Locate the cell with the specified text and output its (X, Y) center coordinate. 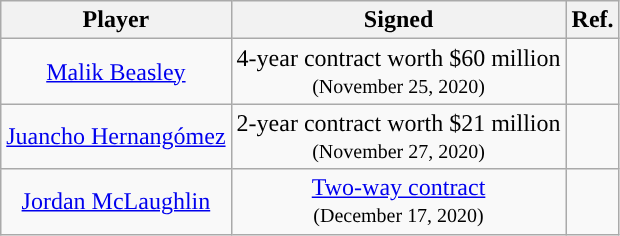
2-year contract worth $21 million(November 27, 2020) (398, 136)
Two-way contract(December 17, 2020) (398, 202)
Malik Beasley (116, 72)
4-year contract worth $60 million(November 25, 2020) (398, 72)
Jordan McLaughlin (116, 202)
Juancho Hernangómez (116, 136)
Ref. (592, 20)
Signed (398, 20)
Player (116, 20)
